Detect which cell encompasses the target text, then output its (X, Y) center coordinate. 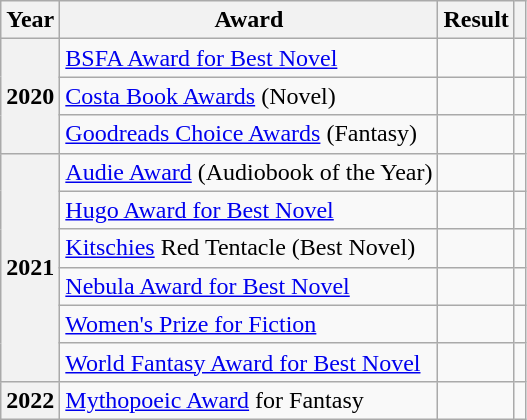
Award (249, 20)
Result (476, 20)
Women's Prize for Fiction (249, 324)
Hugo Award for Best Novel (249, 210)
BSFA Award for Best Novel (249, 58)
Mythopoeic Award for Fantasy (249, 400)
Kitschies Red Tentacle (Best Novel) (249, 248)
Nebula Award for Best Novel (249, 286)
2022 (30, 400)
2020 (30, 96)
Audie Award (Audiobook of the Year) (249, 172)
Goodreads Choice Awards (Fantasy) (249, 134)
Year (30, 20)
World Fantasy Award for Best Novel (249, 362)
Costa Book Awards (Novel) (249, 96)
2021 (30, 267)
